Find where the given text appears and provide that cell's center as (X, Y) coordinate. 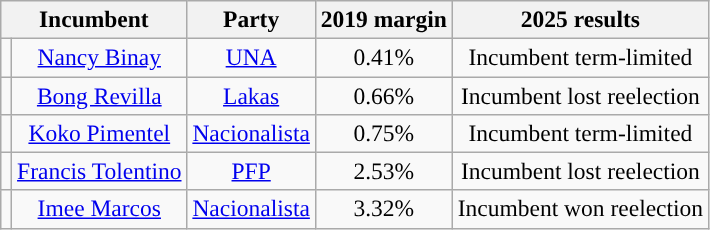
PFP (251, 171)
Imee Marcos (100, 209)
0.75% (384, 133)
Lakas (251, 95)
UNA (251, 57)
2025 results (580, 19)
0.41% (384, 57)
Bong Revilla (100, 95)
2.53% (384, 171)
Francis Tolentino (100, 171)
3.32% (384, 209)
0.66% (384, 95)
2019 margin (384, 19)
Nancy Binay (100, 57)
Incumbent (94, 19)
Party (251, 19)
Incumbent won reelection (580, 209)
Koko Pimentel (100, 133)
